Identify which cell holds the provided text, then report its (X, Y) central coordinate. 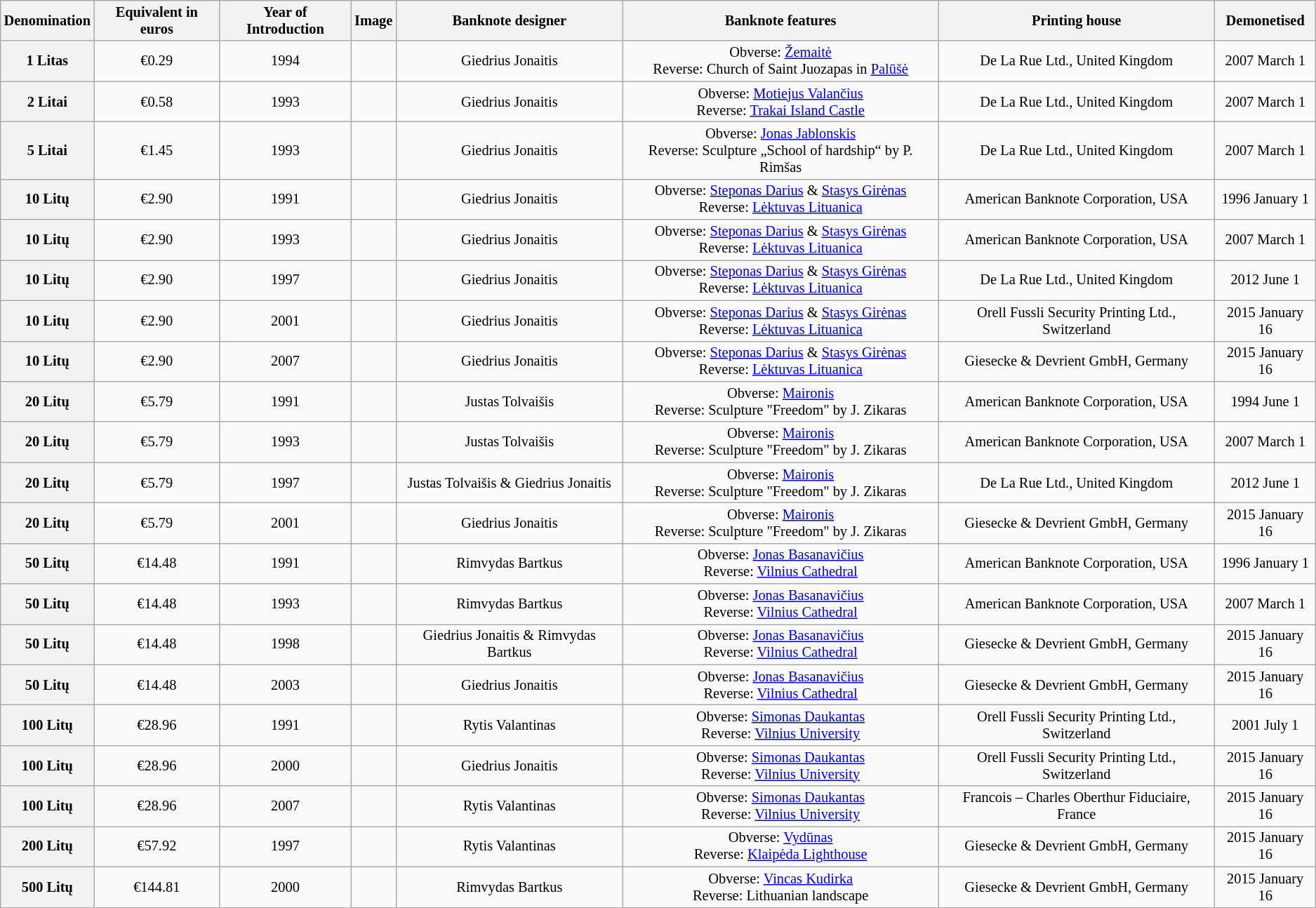
Image (373, 20)
Printing house (1077, 20)
Equivalent in euros (157, 20)
1994 June 1 (1265, 401)
Banknote features (780, 20)
2003 (285, 685)
€144.81 (157, 887)
2 Litai (48, 102)
€1.45 (157, 150)
Francois – Charles Oberthur Fiduciaire, France (1077, 806)
Obverse: ŽemaitėReverse: Church of Saint Juozapas in Palūšė (780, 61)
1994 (285, 61)
200 Litų (48, 846)
Denomination (48, 20)
Obverse: VydūnasReverse: Klaipėda Lighthouse (780, 846)
Obverse: Vincas KudirkaReverse: Lithuanian landscape (780, 887)
5 Litai (48, 150)
Giedrius Jonaitis & Rimvydas Bartkus (510, 644)
1998 (285, 644)
Year of Introduction (285, 20)
1 Litas (48, 61)
Demonetised (1265, 20)
2001 July 1 (1265, 725)
Banknote designer (510, 20)
500 Litų (48, 887)
€0.29 (157, 61)
Obverse: Jonas JablonskisReverse: Sculpture „School of hardship“ by P. Rimšas (780, 150)
€0.58 (157, 102)
Obverse: Motiejus ValančiusReverse: Trakai Island Castle (780, 102)
€57.92 (157, 846)
Justas Tolvaišis & Giedrius Jonaitis (510, 483)
